Return the [X, Y] coordinate for the center point of the cell that contains the specified text.  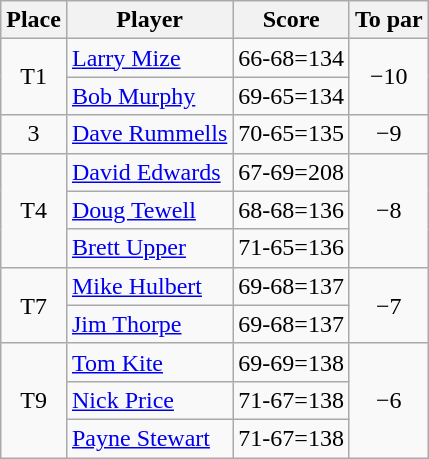
−6 [388, 400]
Bob Murphy [149, 96]
T7 [34, 305]
David Edwards [149, 172]
T4 [34, 210]
Player [149, 20]
Tom Kite [149, 362]
Brett Upper [149, 248]
Nick Price [149, 400]
69-65=134 [292, 96]
3 [34, 134]
Dave Rummells [149, 134]
Doug Tewell [149, 210]
67-69=208 [292, 172]
Score [292, 20]
66-68=134 [292, 58]
−10 [388, 77]
Place [34, 20]
Mike Hulbert [149, 286]
71-65=136 [292, 248]
−9 [388, 134]
−7 [388, 305]
T1 [34, 77]
Jim Thorpe [149, 324]
T9 [34, 400]
To par [388, 20]
69-69=138 [292, 362]
68-68=136 [292, 210]
Larry Mize [149, 58]
Payne Stewart [149, 438]
70-65=135 [292, 134]
−8 [388, 210]
